From the cell containing the given text, extract its center point as (x, y) coordinate. 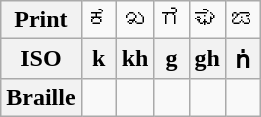
kh (135, 59)
ಖ (135, 20)
Braille (41, 97)
ಕ (98, 20)
k (98, 59)
ಗ (172, 20)
ಙ (242, 20)
gh (207, 59)
ISO (41, 59)
ಘ (207, 20)
Print (41, 20)
g (172, 59)
ṅ (242, 59)
